Return (X, Y) of the center of cell containing provided text 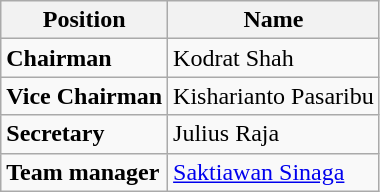
Secretary (84, 134)
Team manager (84, 172)
Julius Raja (274, 134)
Kodrat Shah (274, 58)
Vice Chairman (84, 96)
Chairman (84, 58)
Position (84, 20)
Saktiawan Sinaga (274, 172)
Name (274, 20)
Kisharianto Pasaribu (274, 96)
